For the text-containing cell, return its midpoint in [x, y] coordinate format. 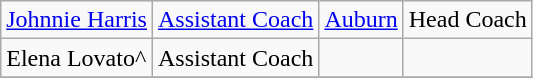
Auburn [361, 20]
Head Coach [468, 20]
Elena Lovato^ [77, 58]
Johnnie Harris [77, 20]
